Search for the cell housing the specified text and yield its (x, y) center coordinate. 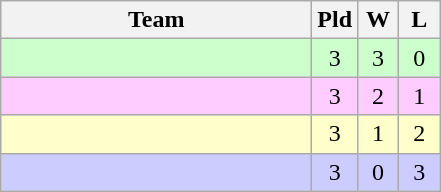
Team (156, 20)
L (420, 20)
W (378, 20)
Pld (335, 20)
